Capture the cell that displays the provided text and extract its [X, Y] central coordinate. 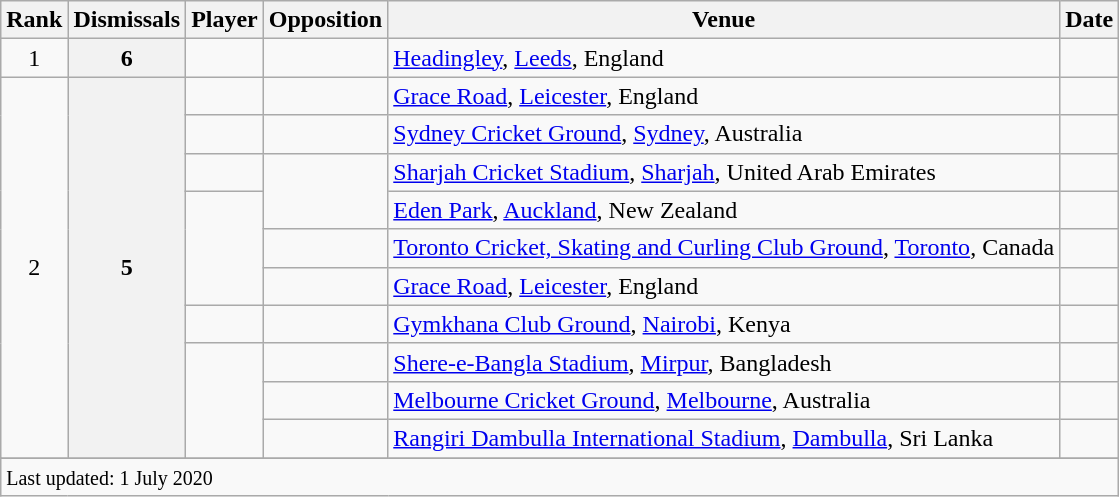
Eden Park, Auckland, New Zealand [724, 210]
Rangiri Dambulla International Stadium, Dambulla, Sri Lanka [724, 438]
Rank [34, 20]
Toronto Cricket, Skating and Curling Club Ground, Toronto, Canada [724, 248]
Sydney Cricket Ground, Sydney, Australia [724, 134]
Date [1090, 20]
Player [225, 20]
Last updated: 1 July 2020 [560, 477]
Headingley, Leeds, England [724, 58]
Gymkhana Club Ground, Nairobi, Kenya [724, 324]
Melbourne Cricket Ground, Melbourne, Australia [724, 400]
1 [34, 58]
Dismissals [127, 20]
Opposition [325, 20]
Venue [724, 20]
2 [34, 268]
5 [127, 268]
Sharjah Cricket Stadium, Sharjah, United Arab Emirates [724, 172]
6 [127, 58]
Shere-e-Bangla Stadium, Mirpur, Bangladesh [724, 362]
